Determine the [x, y] coordinate at the center of the cell enclosing the given text.  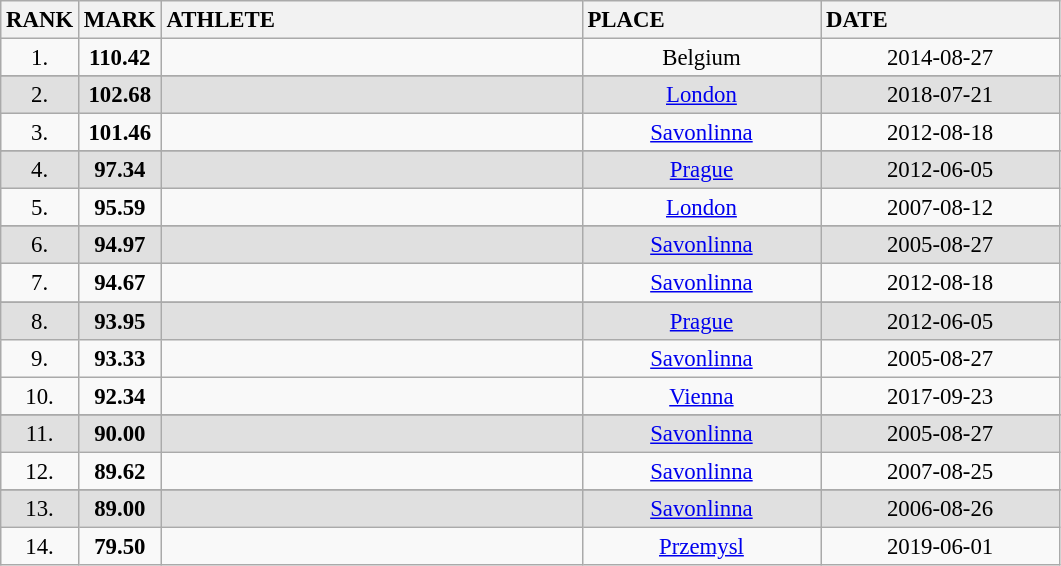
94.67 [120, 283]
4. [40, 170]
95.59 [120, 208]
2006-08-26 [940, 509]
7. [40, 283]
1. [40, 58]
2019-06-01 [940, 546]
13. [40, 509]
92.34 [120, 396]
Belgium [702, 58]
Vienna [702, 396]
2007-08-12 [940, 208]
9. [40, 358]
8. [40, 321]
MARK [120, 20]
2. [40, 95]
90.00 [120, 433]
2017-09-23 [940, 396]
97.34 [120, 170]
10. [40, 396]
RANK [40, 20]
93.95 [120, 321]
ATHLETE [372, 20]
89.62 [120, 471]
DATE [940, 20]
102.68 [120, 95]
3. [40, 133]
110.42 [120, 58]
5. [40, 208]
14. [40, 546]
2007-08-25 [940, 471]
79.50 [120, 546]
89.00 [120, 509]
PLACE [702, 20]
101.46 [120, 133]
94.97 [120, 245]
2014-08-27 [940, 58]
11. [40, 433]
2018-07-21 [940, 95]
93.33 [120, 358]
Przemysl [702, 546]
6. [40, 245]
12. [40, 471]
